Search for the cell housing the specified text and yield its [x, y] center coordinate. 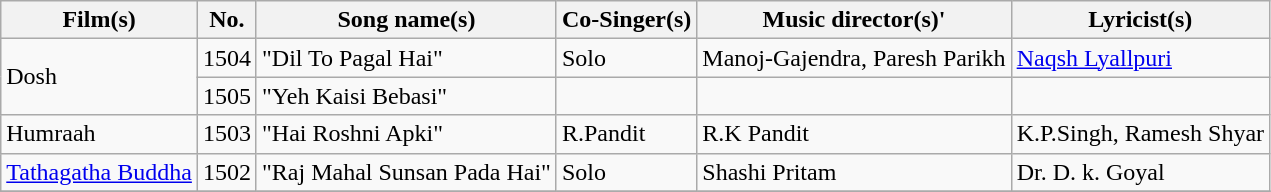
Naqsh Lyallpuri [1140, 58]
Film(s) [100, 20]
K.P.Singh, Ramesh Shyar [1140, 134]
1505 [226, 96]
Tathagatha Buddha [100, 172]
"Hai Roshni Apki" [406, 134]
1504 [226, 58]
"Dil To Pagal Hai" [406, 58]
Lyricist(s) [1140, 20]
"Raj Mahal Sunsan Pada Hai" [406, 172]
R.Pandit [626, 134]
No. [226, 20]
Manoj-Gajendra, Paresh Parikh [854, 58]
Dosh [100, 77]
Humraah [100, 134]
Music director(s)' [854, 20]
Co-Singer(s) [626, 20]
Song name(s) [406, 20]
1503 [226, 134]
Shashi Pritam [854, 172]
1502 [226, 172]
"Yeh Kaisi Bebasi" [406, 96]
R.K Pandit [854, 134]
Dr. D. k. Goyal [1140, 172]
